Pinpoint the cell where the given text exists, returning its (X, Y) midpoint coordinate. 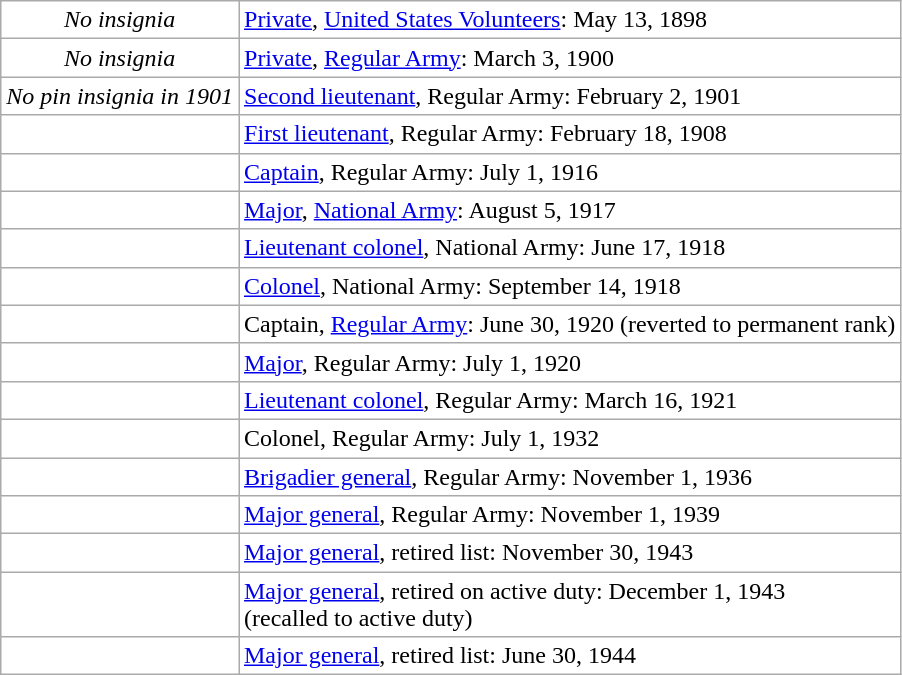
Private, Regular Army: March 3, 1900 (569, 58)
Second lieutenant, Regular Army: February 2, 1901 (569, 96)
Major general, retired list: November 30, 1943 (569, 553)
Colonel, National Army: September 14, 1918 (569, 286)
Private, United States Volunteers: May 13, 1898 (569, 20)
Lieutenant colonel, National Army: June 17, 1918 (569, 248)
Captain, Regular Army: June 30, 1920 (reverted to permanent rank) (569, 324)
Major, Regular Army: July 1, 1920 (569, 362)
Major general, retired on active duty: December 1, 1943(recalled to active duty) (569, 604)
First lieutenant, Regular Army: February 18, 1908 (569, 134)
Major general, Regular Army: November 1, 1939 (569, 515)
Captain, Regular Army: July 1, 1916 (569, 172)
Brigadier general, Regular Army: November 1, 1936 (569, 477)
Major, National Army: August 5, 1917 (569, 210)
Lieutenant colonel, Regular Army: March 16, 1921 (569, 400)
Colonel, Regular Army: July 1, 1932 (569, 438)
No pin insignia in 1901 (120, 96)
Major general, retired list: June 30, 1944 (569, 656)
